Search for the cell housing the specified text and yield its [X, Y] center coordinate. 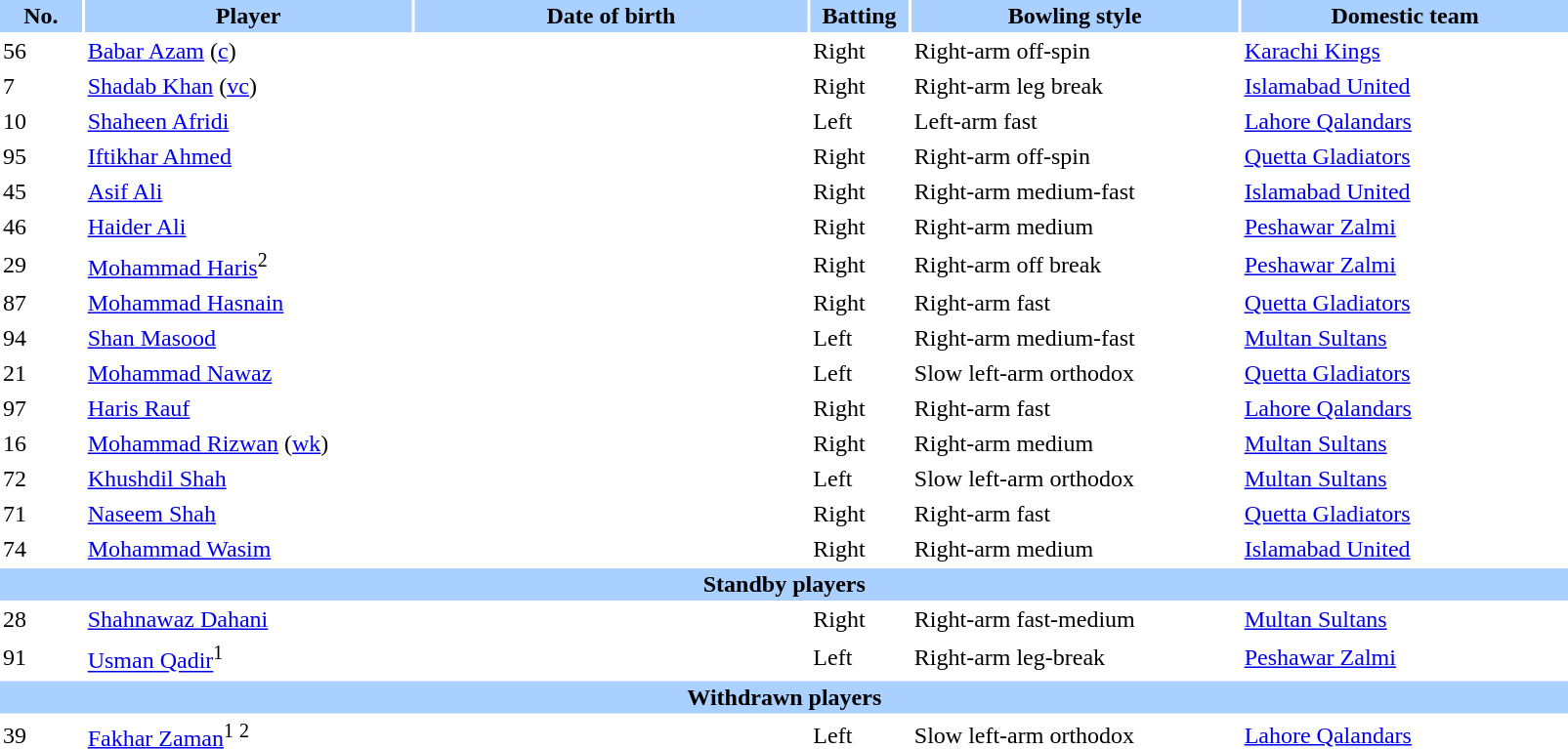
74 [41, 549]
29 [41, 266]
Shadab Khan (vc) [248, 86]
56 [41, 51]
97 [41, 408]
Right-arm off break [1075, 266]
94 [41, 338]
Mohammad Rizwan (wk) [248, 443]
Right-arm fast-medium [1075, 619]
28 [41, 619]
Bowling style [1075, 16]
Haider Ali [248, 227]
Babar Azam (c) [248, 51]
Shaheen Afridi [248, 121]
Right-arm leg break [1075, 86]
Mohammad Hasnain [248, 303]
71 [41, 514]
45 [41, 191]
Player [248, 16]
91 [41, 658]
95 [41, 156]
16 [41, 443]
46 [41, 227]
Mohammad Haris2 [248, 266]
No. [41, 16]
Right-arm leg-break [1075, 658]
Mohammad Wasim [248, 549]
Haris Rauf [248, 408]
Iftikhar Ahmed [248, 156]
Naseem Shah [248, 514]
Date of birth [612, 16]
Mohammad Nawaz [248, 373]
Shahnawaz Dahani [248, 619]
7 [41, 86]
Usman Qadir1 [248, 658]
21 [41, 373]
Shan Masood [248, 338]
10 [41, 121]
Khushdil Shah [248, 479]
Left-arm fast [1075, 121]
Batting [859, 16]
Asif Ali [248, 191]
87 [41, 303]
72 [41, 479]
